Capture the cell that displays the provided text and extract its (X, Y) central coordinate. 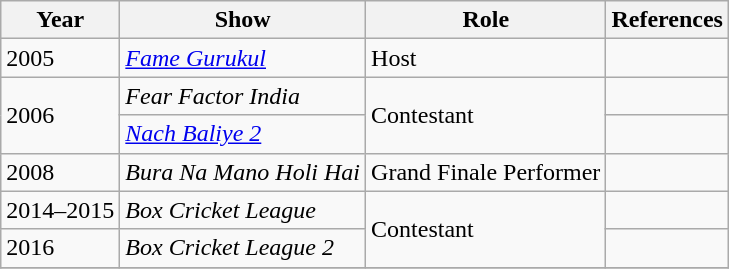
Box Cricket League (243, 210)
References (668, 20)
Year (60, 20)
2006 (60, 115)
2008 (60, 172)
Show (243, 20)
Nach Baliye 2 (243, 134)
Grand Finale Performer (486, 172)
Bura Na Mano Holi Hai (243, 172)
2016 (60, 248)
Fear Factor India (243, 96)
Host (486, 58)
Box Cricket League 2 (243, 248)
2014–2015 (60, 210)
Role (486, 20)
Fame Gurukul (243, 58)
2005 (60, 58)
